Return the (x, y) coordinate for the center point of the cell that contains the specified text.  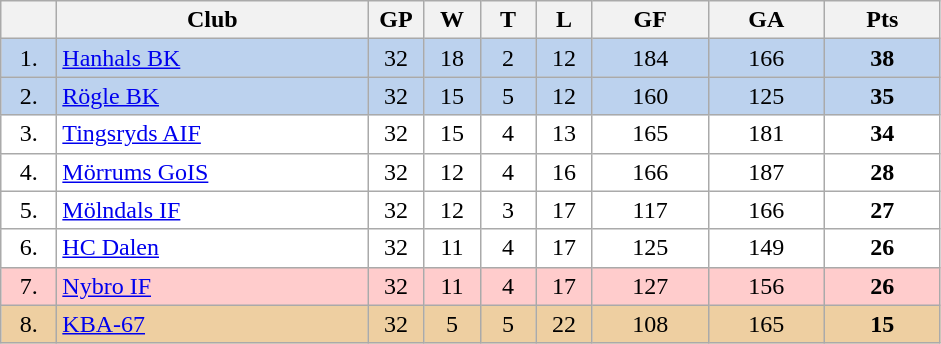
28 (882, 172)
4. (29, 172)
149 (766, 248)
13 (564, 134)
HC Dalen (212, 248)
Mörrums GoIS (212, 172)
16 (564, 172)
8. (29, 324)
117 (650, 210)
22 (564, 324)
GA (766, 20)
T (508, 20)
181 (766, 134)
GF (650, 20)
3. (29, 134)
Hanhals BK (212, 58)
1. (29, 58)
7. (29, 286)
34 (882, 134)
184 (650, 58)
Tingsryds AIF (212, 134)
GP (396, 20)
35 (882, 96)
6. (29, 248)
Rögle BK (212, 96)
W (452, 20)
156 (766, 286)
Mölndals IF (212, 210)
Nybro IF (212, 286)
18 (452, 58)
108 (650, 324)
Club (212, 20)
5. (29, 210)
3 (508, 210)
2. (29, 96)
L (564, 20)
2 (508, 58)
Pts (882, 20)
38 (882, 58)
KBA-67 (212, 324)
27 (882, 210)
160 (650, 96)
127 (650, 286)
187 (766, 172)
